Detect which cell encompasses the target text, then output its [x, y] center coordinate. 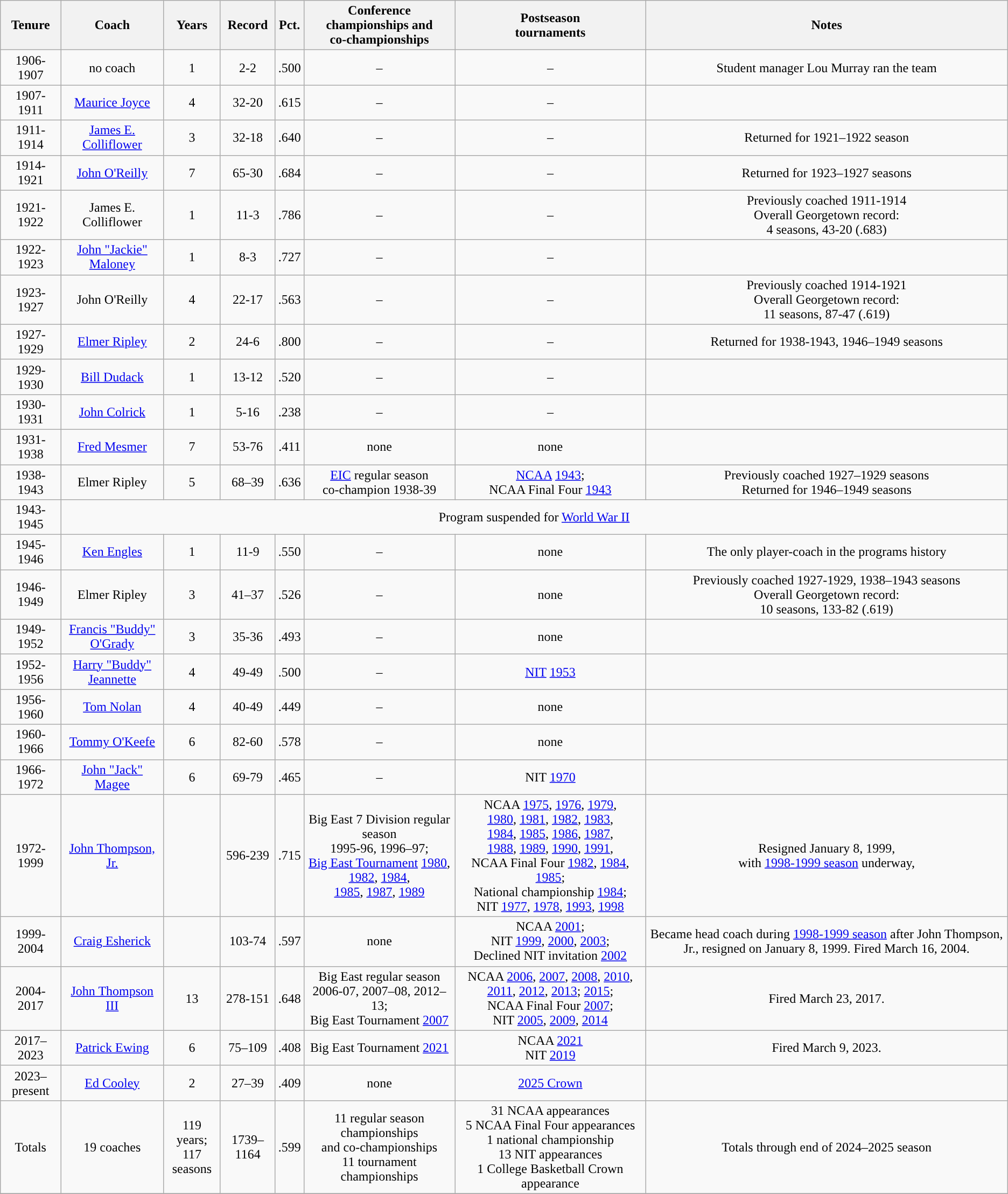
19 coaches [112, 1147]
.786 [290, 215]
John Colrick [112, 411]
.599 [290, 1147]
EIC regular seasonco-champion 1938-39 [379, 481]
Returned for 1921–1922 season [827, 138]
69-79 [248, 777]
35-36 [248, 637]
NIT 1970 [550, 777]
Previously coached 1927-1929, 1938–1943 seasonsOverall Georgetown record:10 seasons, 133-82 (.619) [827, 595]
11 regular season championshipsand co-championships11 tournament championships [379, 1147]
Previously coached 1927–1929 seasonsReturned for 1946–1949 seasons [827, 481]
32-18 [248, 138]
Previously coached 1911-1914Overall Georgetown record:4 seasons, 43-20 (.683) [827, 215]
24-6 [248, 341]
.411 [290, 447]
49-49 [248, 672]
Big East 7 Division regular season1995-96, 1996–97;Big East Tournament 1980, 1982, 1984,1985, 1987, 1989 [379, 855]
1972-1999 [31, 855]
53-76 [248, 447]
103-74 [248, 941]
Returned for 1923–1927 seasons [827, 172]
.550 [290, 553]
278-151 [248, 999]
5-16 [248, 411]
41–37 [248, 595]
2-2 [248, 68]
Years [192, 25]
.526 [290, 595]
.563 [290, 299]
1739–1164 [248, 1147]
1938-1943 [31, 481]
13 [192, 999]
NIT 1953 [550, 672]
2025 Crown [550, 1083]
John Thompson III [112, 999]
Big East Tournament 2021 [379, 1048]
.449 [290, 707]
Totals [31, 1147]
1945-1946 [31, 553]
31 NCAA appearances5 NCAA Final Four appearances1 national championship13 NIT appearances1 College Basketball Crown appearance [550, 1147]
1943-1945 [31, 517]
NCAA 2006, 2007, 2008, 2010, 2011, 2012, 2013; 2015;NCAA Final Four 2007;NIT 2005, 2009, 2014 [550, 999]
Harry "Buddy" Jeannette [112, 672]
1931-1938 [31, 447]
1927-1929 [31, 341]
1911-1914 [31, 138]
Fired March 23, 2017. [827, 999]
John Thompson, Jr. [112, 855]
Ken Engles [112, 553]
.408 [290, 1048]
1999-2004 [31, 941]
Patrick Ewing [112, 1048]
Student manager Lou Murray ran the team [827, 68]
11-9 [248, 553]
.727 [290, 257]
Resigned January 8, 1999,with 1998-1999 season underway, [827, 855]
Program suspended for World War II [534, 517]
Tenure [31, 25]
Big East regular season 2006-07, 2007–08, 2012–13;Big East Tournament 2007 [379, 999]
2004-2017 [31, 999]
Fred Mesmer [112, 447]
Totals through end of 2024–2025 season [827, 1147]
1956-1960 [31, 707]
1949-1952 [31, 637]
.597 [290, 941]
Previously coached 1914-1921Overall Georgetown record:11 seasons, 87-47 (.619) [827, 299]
1960-1966 [31, 742]
32-20 [248, 102]
Pct. [290, 25]
.409 [290, 1083]
1952-1956 [31, 672]
.800 [290, 341]
1946-1949 [31, 595]
Ed Cooley [112, 1083]
.238 [290, 411]
.648 [290, 999]
.715 [290, 855]
.520 [290, 377]
NCAA 2001;NIT 1999, 2000, 2003;Declined NIT invitation 2002 [550, 941]
11-3 [248, 215]
.636 [290, 481]
.615 [290, 102]
1907-1911 [31, 102]
NCAA 2021NIT 2019 [550, 1048]
.578 [290, 742]
Became head coach during 1998-1999 season after John Thompson, Jr., resigned on January 8, 1999. Fired March 16, 2004. [827, 941]
75–109 [248, 1048]
1921-1922 [31, 215]
5 [192, 481]
no coach [112, 68]
65-30 [248, 172]
Coach [112, 25]
NCAA 1943;NCAA Final Four 1943 [550, 481]
Postseasontournaments [550, 25]
1929-1930 [31, 377]
Tom Nolan [112, 707]
Bill Dudack [112, 377]
The only player-coach in the programs history [827, 553]
.493 [290, 637]
Francis "Buddy" O'Grady [112, 637]
13-12 [248, 377]
John "Jack" Magee [112, 777]
8-3 [248, 257]
.465 [290, 777]
Record [248, 25]
1930-1931 [31, 411]
596-239 [248, 855]
27–39 [248, 1083]
2017–2023 [31, 1048]
John "Jackie" Maloney [112, 257]
2023–present [31, 1083]
1922-1923 [31, 257]
22-17 [248, 299]
Conferencechampionships andco-championships [379, 25]
40-49 [248, 707]
1966-1972 [31, 777]
1923-1927 [31, 299]
.640 [290, 138]
68–39 [248, 481]
1914-1921 [31, 172]
1906-1907 [31, 68]
Fired March 9, 2023. [827, 1048]
Returned for 1938-1943, 1946–1949 seasons [827, 341]
.684 [290, 172]
Tommy O'Keefe [112, 742]
82-60 [248, 742]
Craig Esherick [112, 941]
Notes [827, 25]
119 years;117 seasons [192, 1147]
Maurice Joyce [112, 102]
